Scan for the cell matching the given text and deliver its (X, Y) coordinate at center. 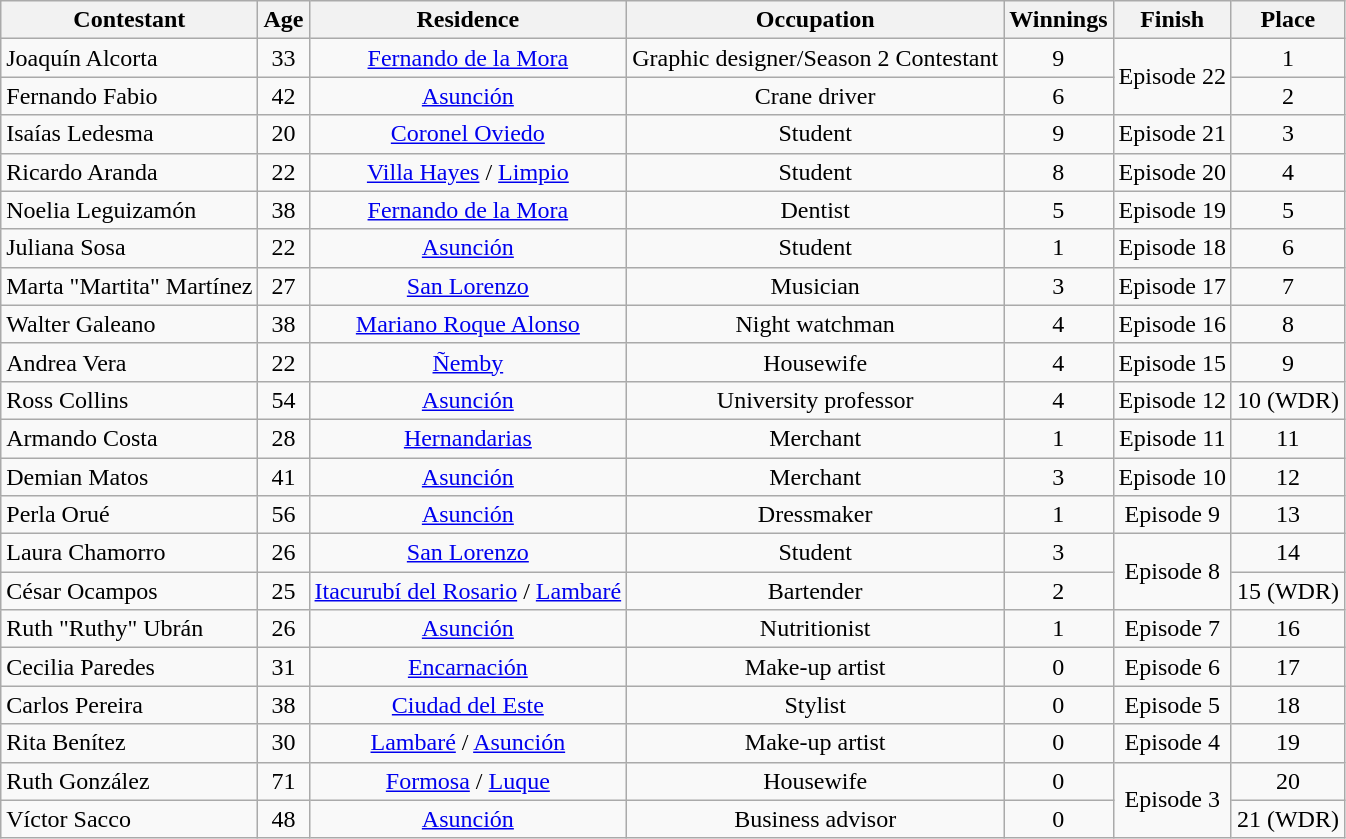
Ross Collins (130, 400)
15 (WDR) (1288, 591)
25 (284, 591)
César Ocampos (130, 591)
Episode 18 (1172, 248)
Business advisor (816, 819)
11 (1288, 438)
Víctor Sacco (130, 819)
Ruth "Ruthy" Ubrán (130, 629)
48 (284, 819)
Demian Matos (130, 477)
Encarnación (468, 667)
Dressmaker (816, 515)
Episode 17 (1172, 286)
Cecilia Paredes (130, 667)
Night watchman (816, 324)
Episode 7 (1172, 629)
Episode 20 (1172, 172)
Carlos Pereira (130, 705)
Episode 9 (1172, 515)
12 (1288, 477)
Armando Costa (130, 438)
16 (1288, 629)
18 (1288, 705)
Musician (816, 286)
33 (284, 58)
Contestant (130, 20)
Stylist (816, 705)
Itacurubí del Rosario / Lambaré (468, 591)
Graphic designer/Season 2 Contestant (816, 58)
54 (284, 400)
Episode 16 (1172, 324)
Occupation (816, 20)
14 (1288, 553)
27 (284, 286)
Episode 6 (1172, 667)
Episode 5 (1172, 705)
Episode 3 (1172, 800)
Formosa / Luque (468, 781)
Age (284, 20)
42 (284, 96)
13 (1288, 515)
Ñemby (468, 362)
Bartender (816, 591)
Episode 21 (1172, 134)
Coronel Oviedo (468, 134)
Perla Orué (130, 515)
Crane driver (816, 96)
Andrea Vera (130, 362)
Episode 8 (1172, 572)
Walter Galeano (130, 324)
30 (284, 743)
Ciudad del Este (468, 705)
Episode 19 (1172, 210)
10 (WDR) (1288, 400)
19 (1288, 743)
Episode 11 (1172, 438)
Isaías Ledesma (130, 134)
31 (284, 667)
71 (284, 781)
Episode 15 (1172, 362)
Noelia Leguizamón (130, 210)
Mariano Roque Alonso (468, 324)
Lambaré / Asunción (468, 743)
41 (284, 477)
Nutritionist (816, 629)
University professor (816, 400)
Ricardo Aranda (130, 172)
Villa Hayes / Limpio (468, 172)
28 (284, 438)
Place (1288, 20)
Episode 4 (1172, 743)
Episode 12 (1172, 400)
Marta "Martita" Martínez (130, 286)
56 (284, 515)
Residence (468, 20)
Winnings (1058, 20)
7 (1288, 286)
Dentist (816, 210)
Juliana Sosa (130, 248)
Laura Chamorro (130, 553)
Joaquín Alcorta (130, 58)
Ruth González (130, 781)
Finish (1172, 20)
Rita Benítez (130, 743)
Episode 10 (1172, 477)
Episode 22 (1172, 77)
Hernandarias (468, 438)
Fernando Fabio (130, 96)
21 (WDR) (1288, 819)
17 (1288, 667)
